Extract the [x, y] coordinate from the center of the cell holding the provided text.  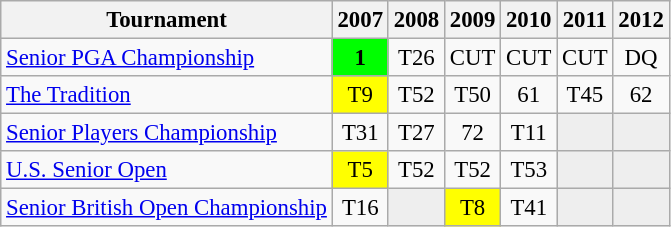
Tournament [166, 20]
T31 [360, 133]
The Tradition [166, 95]
Senior PGA Championship [166, 58]
U.S. Senior Open [166, 170]
1 [360, 58]
T41 [529, 208]
61 [529, 95]
2012 [641, 20]
T5 [360, 170]
2010 [529, 20]
T53 [529, 170]
T8 [472, 208]
72 [472, 133]
T11 [529, 133]
2007 [360, 20]
T9 [360, 95]
2009 [472, 20]
T16 [360, 208]
T50 [472, 95]
T45 [585, 95]
2011 [585, 20]
Senior Players Championship [166, 133]
62 [641, 95]
T26 [416, 58]
2008 [416, 20]
Senior British Open Championship [166, 208]
DQ [641, 58]
T27 [416, 133]
